Identify which cell holds the provided text, then report its (X, Y) central coordinate. 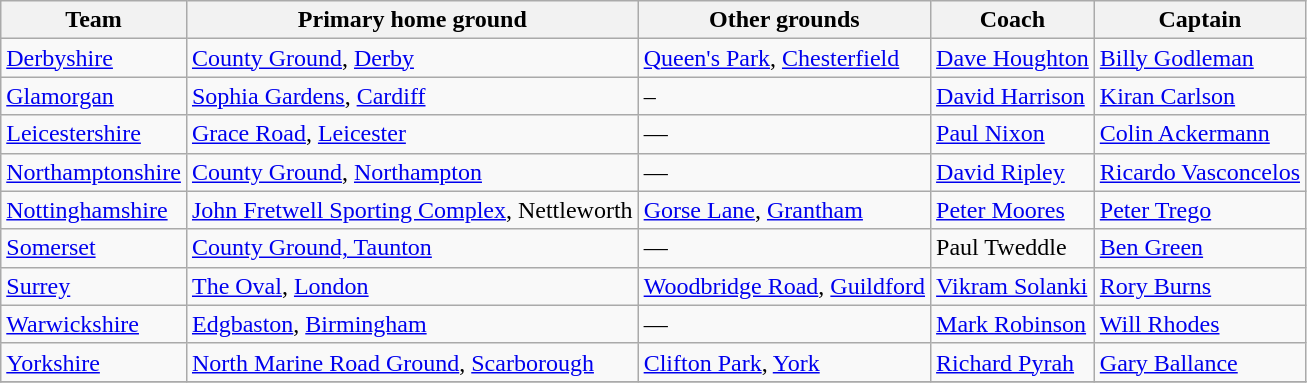
– (784, 96)
County Ground, Derby (412, 58)
Sophia Gardens, Cardiff (412, 96)
Derbyshire (94, 58)
Team (94, 20)
John Fretwell Sporting Complex, Nettleworth (412, 210)
Leicestershire (94, 134)
Will Rhodes (1200, 324)
Rory Burns (1200, 286)
Primary home ground (412, 20)
Northamptonshire (94, 172)
Peter Moores (1013, 210)
Other grounds (784, 20)
County Ground, Northampton (412, 172)
Ben Green (1200, 248)
Mark Robinson (1013, 324)
Nottinghamshire (94, 210)
Ricardo Vasconcelos (1200, 172)
David Harrison (1013, 96)
Kiran Carlson (1200, 96)
Coach (1013, 20)
Vikram Solanki (1013, 286)
Yorkshire (94, 362)
Somerset (94, 248)
Dave Houghton (1013, 58)
Edgbaston, Birmingham (412, 324)
Gary Ballance (1200, 362)
Grace Road, Leicester (412, 134)
Gorse Lane, Grantham (784, 210)
Warwickshire (94, 324)
Clifton Park, York (784, 362)
Peter Trego (1200, 210)
Richard Pyrah (1013, 362)
Glamorgan (94, 96)
North Marine Road Ground, Scarborough (412, 362)
Colin Ackermann (1200, 134)
Paul Tweddle (1013, 248)
County Ground, Taunton (412, 248)
David Ripley (1013, 172)
Captain (1200, 20)
Queen's Park, Chesterfield (784, 58)
Woodbridge Road, Guildford (784, 286)
Paul Nixon (1013, 134)
Billy Godleman (1200, 58)
The Oval, London (412, 286)
Surrey (94, 286)
